From the cell containing the given text, extract its center point as [x, y] coordinate. 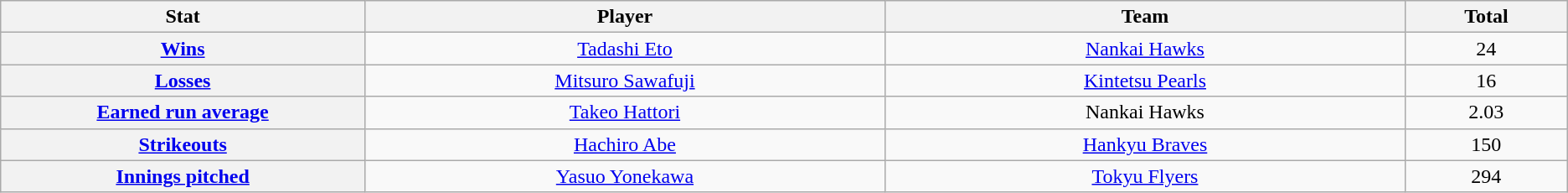
Earned run average [183, 112]
294 [1486, 176]
150 [1486, 144]
Wins [183, 49]
Losses [183, 81]
2.03 [1486, 112]
Team [1144, 17]
Mitsuro Sawafuji [625, 81]
Total [1486, 17]
24 [1486, 49]
Tokyu Flyers [1144, 176]
Takeo Hattori [625, 112]
Tadashi Eto [625, 49]
Kintetsu Pearls [1144, 81]
Innings pitched [183, 176]
Stat [183, 17]
Strikeouts [183, 144]
Hachiro Abe [625, 144]
Player [625, 17]
Yasuo Yonekawa [625, 176]
16 [1486, 81]
Hankyu Braves [1144, 144]
